Capture the cell that displays the provided text and extract its [x, y] central coordinate. 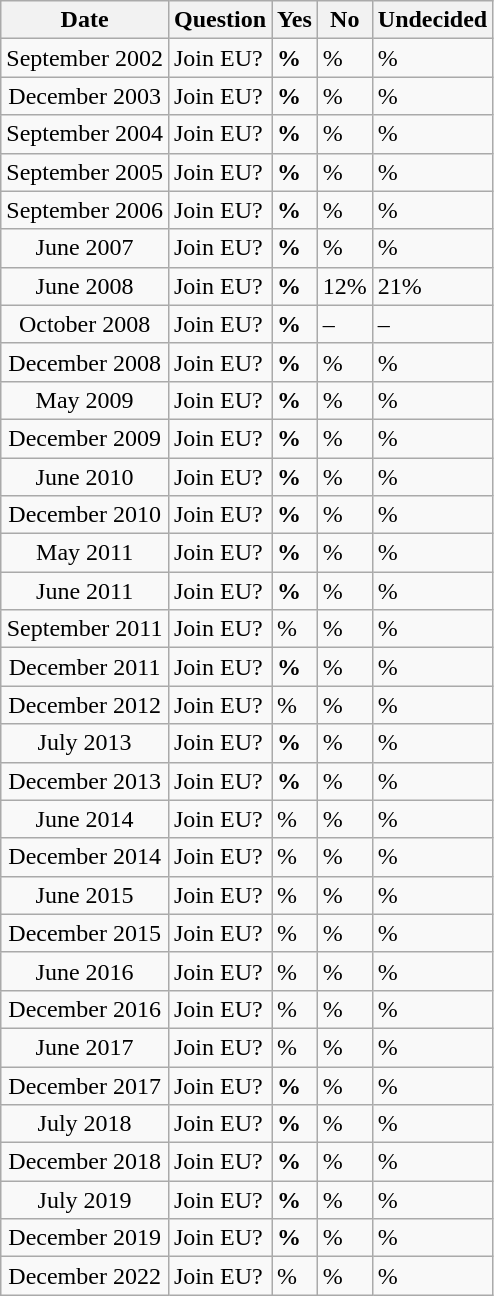
September 2002 [85, 58]
December 2018 [85, 1162]
December 2014 [85, 857]
September 2011 [85, 629]
September 2004 [85, 134]
June 2008 [85, 286]
July 2019 [85, 1200]
Yes [295, 20]
Undecided [432, 20]
December 2016 [85, 1009]
September 2005 [85, 172]
December 2010 [85, 515]
21% [432, 286]
June 2017 [85, 1047]
December 2017 [85, 1085]
December 2013 [85, 781]
June 2010 [85, 477]
December 2012 [85, 705]
June 2007 [85, 248]
December 2022 [85, 1276]
May 2009 [85, 400]
June 2015 [85, 895]
December 2011 [85, 667]
December 2003 [85, 96]
No [344, 20]
October 2008 [85, 324]
12% [344, 286]
June 2016 [85, 971]
September 2006 [85, 210]
December 2015 [85, 933]
May 2011 [85, 553]
Question [220, 20]
Date [85, 20]
June 2014 [85, 819]
June 2011 [85, 591]
December 2008 [85, 362]
December 2019 [85, 1238]
July 2013 [85, 743]
December 2009 [85, 438]
July 2018 [85, 1124]
